Determine the [x, y] coordinate at the center of the cell enclosing the given text.  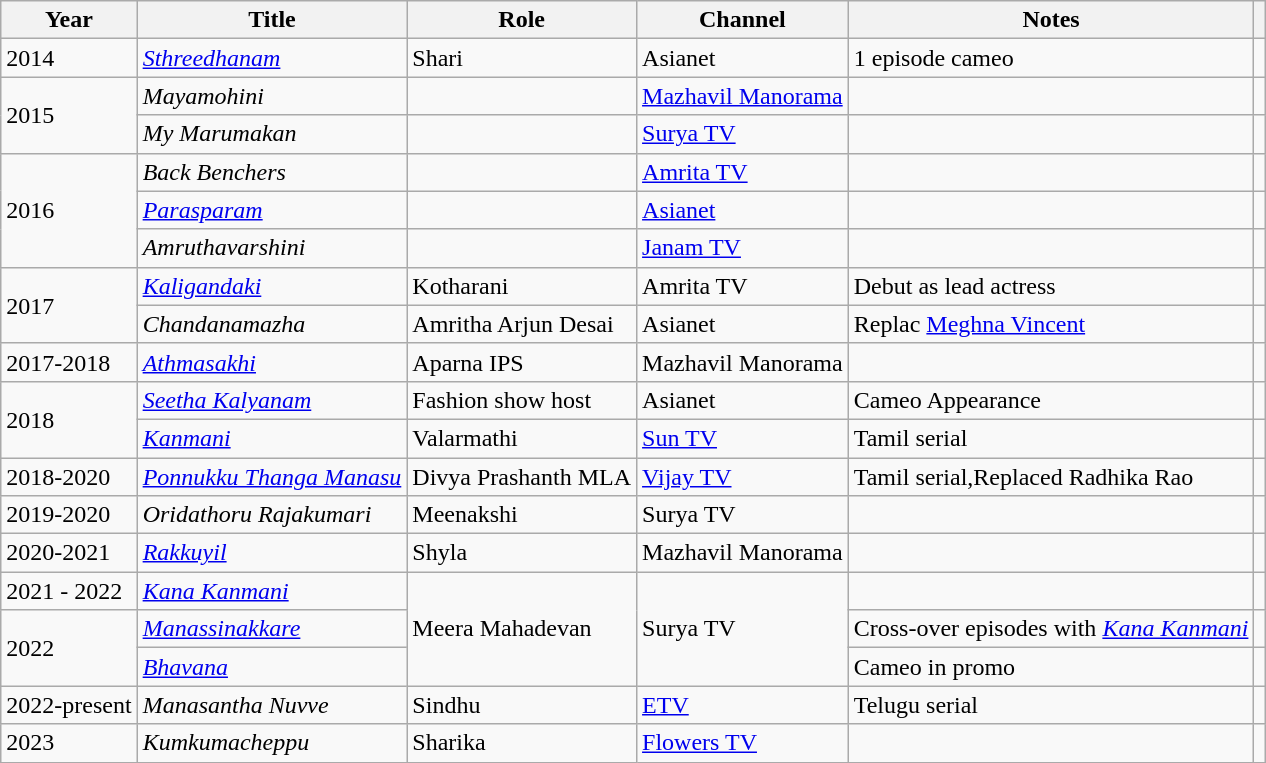
Kanmani [272, 438]
Kumkumacheppu [272, 743]
Janam TV [743, 248]
Sindhu [522, 705]
Amritha Arjun Desai [522, 324]
2022-present [69, 705]
Back Benchers [272, 172]
2023 [69, 743]
2018 [69, 419]
2020-2021 [69, 553]
2016 [69, 210]
Vijay TV [743, 477]
Channel [743, 20]
2018-2020 [69, 477]
2022 [69, 648]
Kotharani [522, 286]
Sharika [522, 743]
Flowers TV [743, 743]
Sthreedhanam [272, 58]
Cameo Appearance [1051, 400]
ETV [743, 705]
Parasparam [272, 210]
Shyla [522, 553]
Chandanamazha [272, 324]
Debut as lead actress [1051, 286]
Tamil serial [1051, 438]
Cross-over episodes with Kana Kanmani [1051, 629]
Divya Prashanth MLA [522, 477]
Athmasakhi [272, 362]
Oridathoru Rajakumari [272, 515]
Bhavana [272, 667]
Telugu serial [1051, 705]
Fashion show host [522, 400]
2017-2018 [69, 362]
Year [69, 20]
2019-2020 [69, 515]
Replac Meghna Vincent [1051, 324]
Manassinakkare [272, 629]
Kana Kanmani [272, 591]
Ponnukku Thanga Manasu [272, 477]
Kaligandaki [272, 286]
Tamil serial,Replaced Radhika Rao [1051, 477]
2015 [69, 115]
2014 [69, 58]
My Marumakan [272, 134]
Manasantha Nuvve [272, 705]
2017 [69, 305]
Amruthavarshini [272, 248]
Mayamohini [272, 96]
Seetha Kalyanam [272, 400]
Rakkuyil [272, 553]
Sun TV [743, 438]
Valarmathi [522, 438]
Title [272, 20]
Cameo in promo [1051, 667]
Aparna IPS [522, 362]
Meera Mahadevan [522, 629]
Shari [522, 58]
Notes [1051, 20]
1 episode cameo [1051, 58]
2021 - 2022 [69, 591]
Role [522, 20]
Meenakshi [522, 515]
